Pinpoint the cell where the given text exists, returning its (x, y) midpoint coordinate. 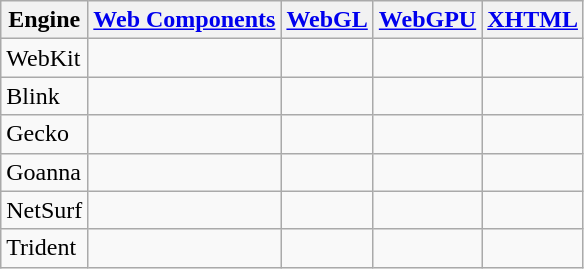
WebGL (327, 20)
Blink (44, 96)
Gecko (44, 134)
Goanna (44, 172)
Web Components (184, 20)
WebKit (44, 58)
Engine (44, 20)
WebGPU (427, 20)
XHTML (533, 20)
Trident (44, 248)
NetSurf (44, 210)
